Return (X, Y) of the center of cell containing provided text 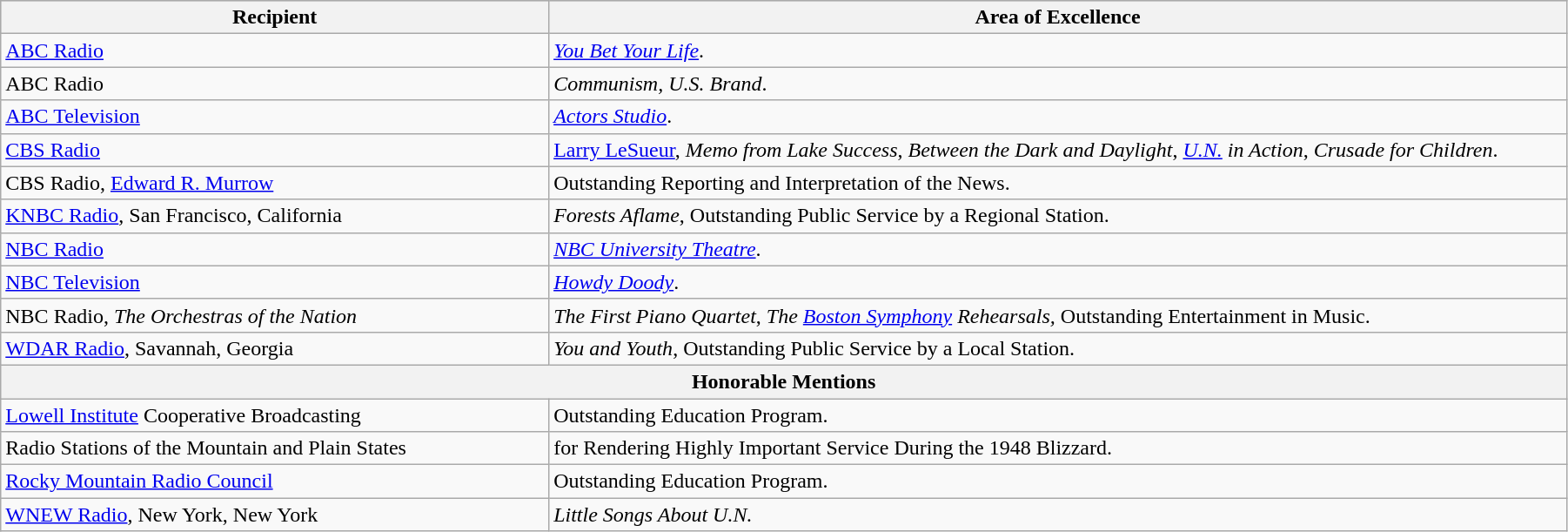
NBC Radio (275, 249)
CBS Radio, Edward R. Murrow (275, 183)
NBC Television (275, 282)
Recipient (275, 17)
Actors Studio. (1058, 117)
Outstanding Reporting and Interpretation of the News. (1058, 183)
Radio Stations of the Mountain and Plain States (275, 448)
Little Songs About U.N. (1058, 515)
Honorable Mentions (784, 381)
Forests Aflame, Outstanding Public Service by a Regional Station. (1058, 216)
WDAR Radio, Savannah, Georgia (275, 348)
WNEW Radio, New York, New York (275, 515)
You Bet Your Life. (1058, 51)
ABC Television (275, 117)
Lowell Institute Cooperative Broadcasting (275, 415)
Rocky Mountain Radio Council (275, 481)
for Rendering Highly Important Service During the 1948 Blizzard. (1058, 448)
Area of Excellence (1058, 17)
KNBC Radio, San Francisco, California (275, 216)
You and Youth, Outstanding Public Service by a Local Station. (1058, 348)
Howdy Doody. (1058, 282)
NBC Radio, The Orchestras of the Nation (275, 315)
Communism, U.S. Brand. (1058, 84)
NBC University Theatre. (1058, 249)
Larry LeSueur, Memo from Lake Success, Between the Dark and Daylight, U.N. in Action, Crusade for Children. (1058, 150)
The First Piano Quartet, The Boston Symphony Rehearsals, Outstanding Entertainment in Music. (1058, 315)
CBS Radio (275, 150)
